Output the [X, Y] coordinate of the center of the cell containing the given text.  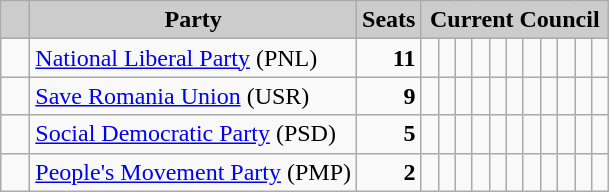
Social Democratic Party (PSD) [194, 134]
Party [194, 20]
2 [389, 172]
9 [389, 96]
Save Romania Union (USR) [194, 96]
People's Movement Party (PMP) [194, 172]
11 [389, 58]
Current Council [515, 20]
5 [389, 134]
Seats [389, 20]
National Liberal Party (PNL) [194, 58]
